Search for the cell housing the specified text and yield its [X, Y] center coordinate. 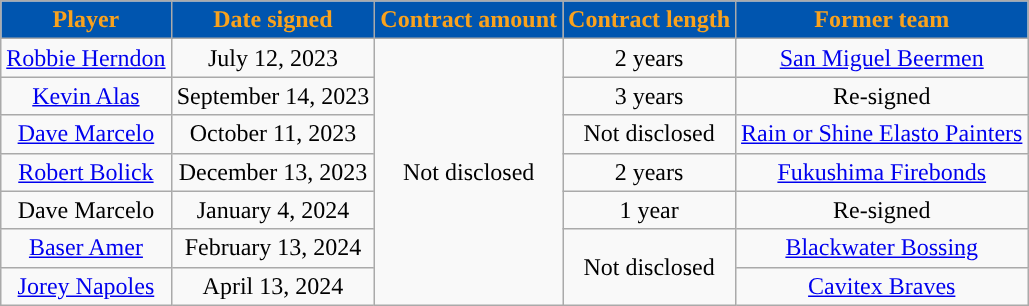
September 14, 2023 [273, 96]
1 year [650, 210]
April 13, 2024 [273, 286]
Jorey Napoles [86, 286]
July 12, 2023 [273, 58]
Player [86, 20]
Kevin Alas [86, 96]
Blackwater Bossing [882, 248]
Baser Amer [86, 248]
Robert Bolick [86, 172]
3 years [650, 96]
February 13, 2024 [273, 248]
Rain or Shine Elasto Painters [882, 134]
October 11, 2023 [273, 134]
Former team [882, 20]
January 4, 2024 [273, 210]
Robbie Herndon [86, 58]
December 13, 2023 [273, 172]
Contract amount [469, 20]
Fukushima Firebonds [882, 172]
Cavitex Braves [882, 286]
San Miguel Beermen [882, 58]
Date signed [273, 20]
Contract length [650, 20]
